Return [X, Y] of the center of cell containing provided text 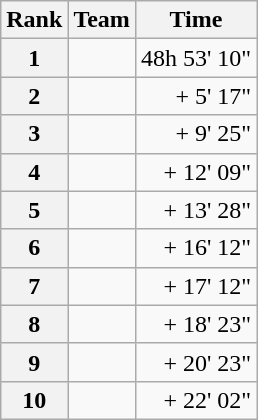
9 [34, 362]
4 [34, 172]
10 [34, 400]
+ 20' 23" [196, 362]
8 [34, 324]
+ 5' 17" [196, 96]
+ 12' 09" [196, 172]
3 [34, 134]
5 [34, 210]
+ 9' 25" [196, 134]
Rank [34, 20]
2 [34, 96]
+ 13' 28" [196, 210]
+ 16' 12" [196, 248]
48h 53' 10" [196, 58]
+ 22' 02" [196, 400]
+ 17' 12" [196, 286]
6 [34, 248]
+ 18' 23" [196, 324]
1 [34, 58]
Time [196, 20]
7 [34, 286]
Team [102, 20]
